Identify which cell holds the provided text, then report its (X, Y) central coordinate. 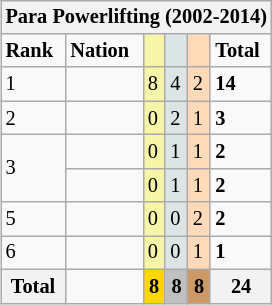
Para Powerlifting (2002-2014) (136, 17)
Rank (34, 51)
24 (241, 286)
6 (34, 253)
4 (176, 84)
Nation (104, 51)
14 (241, 84)
5 (34, 219)
